Capture the cell that displays the provided text and extract its (X, Y) central coordinate. 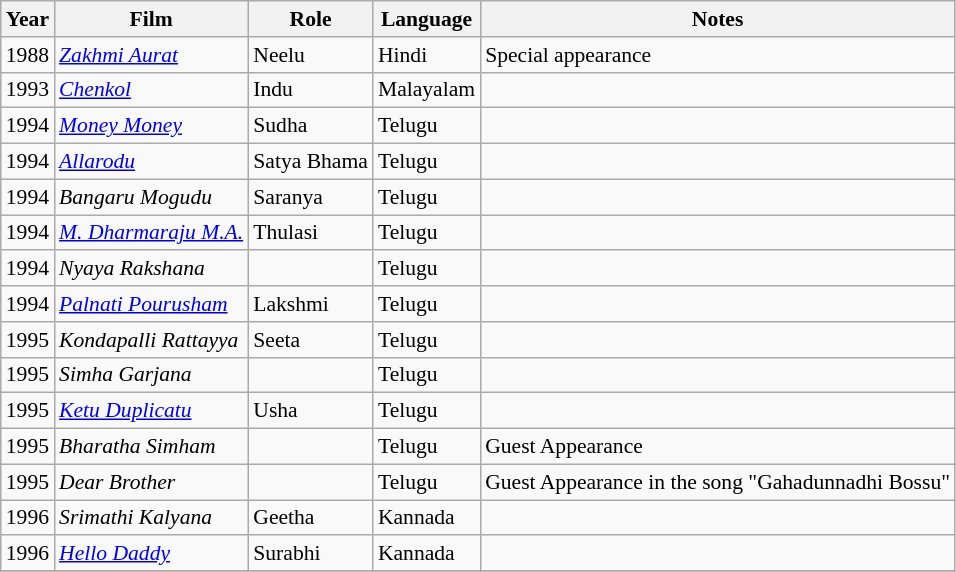
Bharatha Simham (151, 447)
Palnati Pourusham (151, 304)
Allarodu (151, 162)
1993 (28, 90)
Film (151, 19)
Malayalam (426, 90)
Special appearance (718, 55)
Chenkol (151, 90)
Srimathi Kalyana (151, 518)
Nyaya Rakshana (151, 269)
Ketu Duplicatu (151, 411)
Money Money (151, 126)
Indu (310, 90)
Notes (718, 19)
Seeta (310, 340)
Thulasi (310, 233)
Hindi (426, 55)
Dear Brother (151, 482)
M. Dharmaraju M.A. (151, 233)
Guest Appearance (718, 447)
1988 (28, 55)
Guest Appearance in the song "Gahadunnadhi Bossu" (718, 482)
Geetha (310, 518)
Language (426, 19)
Usha (310, 411)
Bangaru Mogudu (151, 197)
Sudha (310, 126)
Surabhi (310, 554)
Hello Daddy (151, 554)
Year (28, 19)
Zakhmi Aurat (151, 55)
Satya Bhama (310, 162)
Lakshmi (310, 304)
Simha Garjana (151, 375)
Role (310, 19)
Neelu (310, 55)
Saranya (310, 197)
Kondapalli Rattayya (151, 340)
